Provide the [X, Y] coordinate of the cell's center where the given text is located.  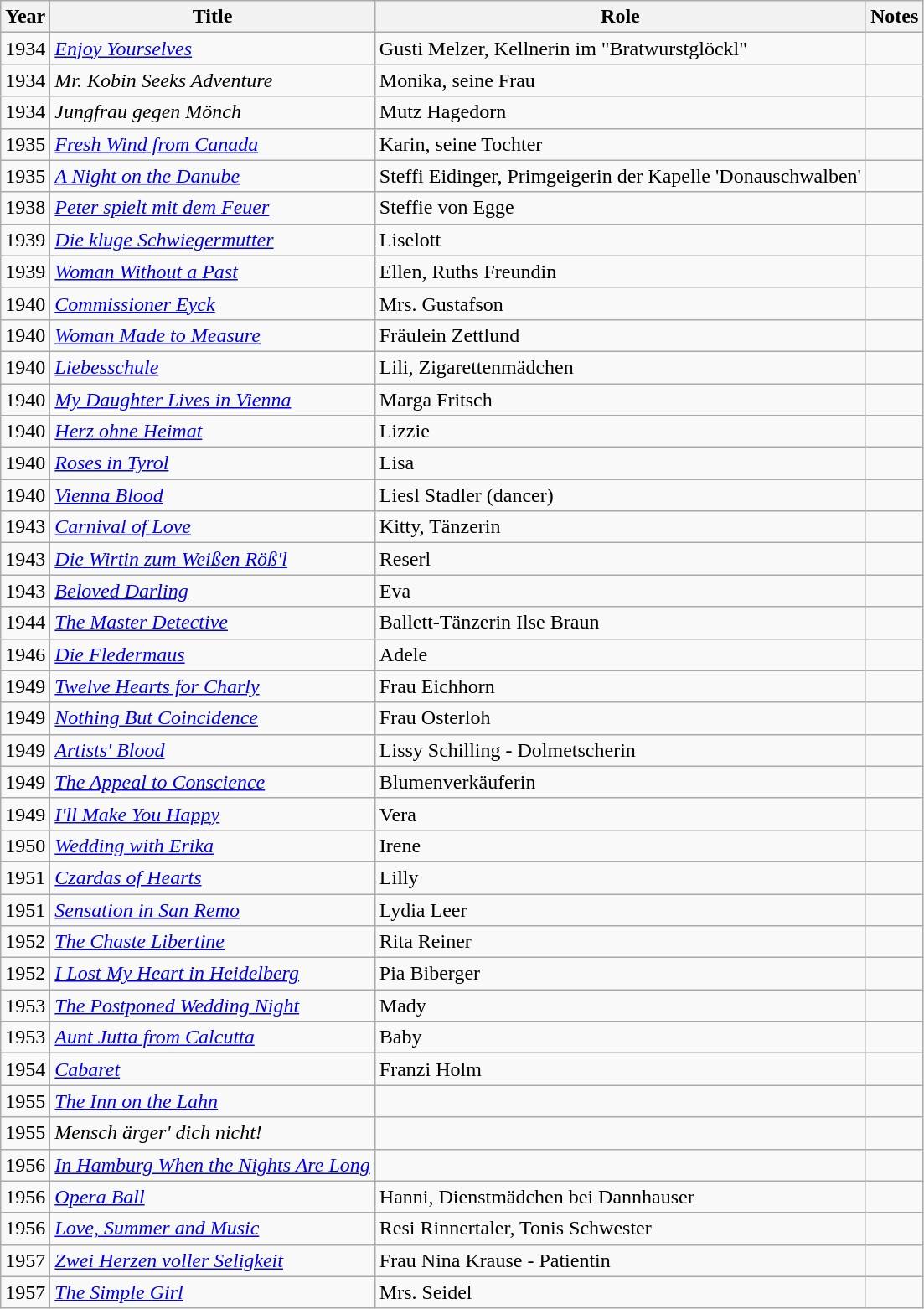
The Chaste Libertine [213, 942]
1944 [25, 623]
Rita Reiner [620, 942]
Die Wirtin zum Weißen Röß'l [213, 559]
Adele [620, 654]
Die Fledermaus [213, 654]
Zwei Herzen voller Seligkeit [213, 1260]
Frau Eichhorn [620, 686]
Cabaret [213, 1069]
Wedding with Erika [213, 846]
Kitty, Tänzerin [620, 527]
Commissioner Eyck [213, 303]
Baby [620, 1037]
Mrs. Seidel [620, 1292]
Beloved Darling [213, 591]
The Postponed Wedding Night [213, 1006]
The Simple Girl [213, 1292]
1954 [25, 1069]
Steffie von Egge [620, 208]
Mady [620, 1006]
Mutz Hagedorn [620, 112]
Lilly [620, 877]
Lisa [620, 463]
Love, Summer and Music [213, 1229]
Karin, seine Tochter [620, 144]
Frau Nina Krause - Patientin [620, 1260]
Nothing But Coincidence [213, 718]
Fräulein Zettlund [620, 335]
Liesl Stadler (dancer) [620, 495]
Mrs. Gustafson [620, 303]
Vera [620, 814]
Mr. Kobin Seeks Adventure [213, 80]
Lydia Leer [620, 909]
The Master Detective [213, 623]
Artists' Blood [213, 750]
Franzi Holm [620, 1069]
Woman Made to Measure [213, 335]
Carnival of Love [213, 527]
Steffi Eidinger, Primgeigerin der Kapelle 'Donauschwalben' [620, 176]
In Hamburg When the Nights Are Long [213, 1165]
Reserl [620, 559]
The Appeal to Conscience [213, 782]
Title [213, 17]
Sensation in San Remo [213, 909]
Pia Biberger [620, 974]
Year [25, 17]
Opera Ball [213, 1197]
Role [620, 17]
Blumenverkäuferin [620, 782]
Aunt Jutta from Calcutta [213, 1037]
Hanni, Dienstmädchen bei Dannhauser [620, 1197]
Fresh Wind from Canada [213, 144]
Lili, Zigarettenmädchen [620, 367]
Peter spielt mit dem Feuer [213, 208]
Twelve Hearts for Charly [213, 686]
A Night on the Danube [213, 176]
Marga Fritsch [620, 400]
Gusti Melzer, Kellnerin im "Bratwurstglöckl" [620, 49]
Lizzie [620, 432]
Vienna Blood [213, 495]
Roses in Tyrol [213, 463]
Ellen, Ruths Freundin [620, 272]
Mensch ärger' dich nicht! [213, 1133]
1950 [25, 846]
The Inn on the Lahn [213, 1101]
Notes [894, 17]
Resi Rinnertaler, Tonis Schwester [620, 1229]
Woman Without a Past [213, 272]
Enjoy Yourselves [213, 49]
Lissy Schilling - Dolmetscherin [620, 750]
Ballett-Tänzerin Ilse Braun [620, 623]
Jungfrau gegen Mönch [213, 112]
Frau Osterloh [620, 718]
1938 [25, 208]
Liselott [620, 240]
Liebesschule [213, 367]
Herz ohne Heimat [213, 432]
Eva [620, 591]
Monika, seine Frau [620, 80]
My Daughter Lives in Vienna [213, 400]
I'll Make You Happy [213, 814]
1946 [25, 654]
Irene [620, 846]
Czardas of Hearts [213, 877]
Die kluge Schwiegermutter [213, 240]
I Lost My Heart in Heidelberg [213, 974]
